Search for the cell housing the specified text and yield its (X, Y) center coordinate. 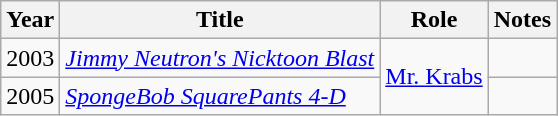
Role (434, 20)
SpongeBob SquarePants 4-D (220, 96)
Jimmy Neutron's Nicktoon Blast (220, 58)
2005 (30, 96)
2003 (30, 58)
Title (220, 20)
Notes (522, 20)
Mr. Krabs (434, 77)
Year (30, 20)
